Detect which cell encompasses the target text, then output its [X, Y] center coordinate. 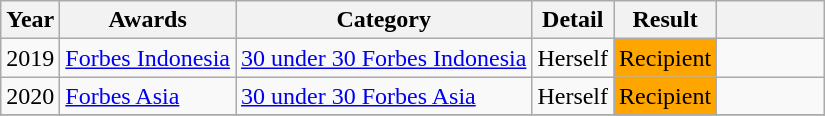
Forbes Asia [148, 96]
Detail [573, 20]
Awards [148, 20]
30 under 30 Forbes Asia [384, 96]
Category [384, 20]
30 under 30 Forbes Indonesia [384, 58]
2020 [30, 96]
Result [666, 20]
Year [30, 20]
2019 [30, 58]
Forbes Indonesia [148, 58]
